Extract the (X, Y) coordinate from the center of the cell holding the provided text.  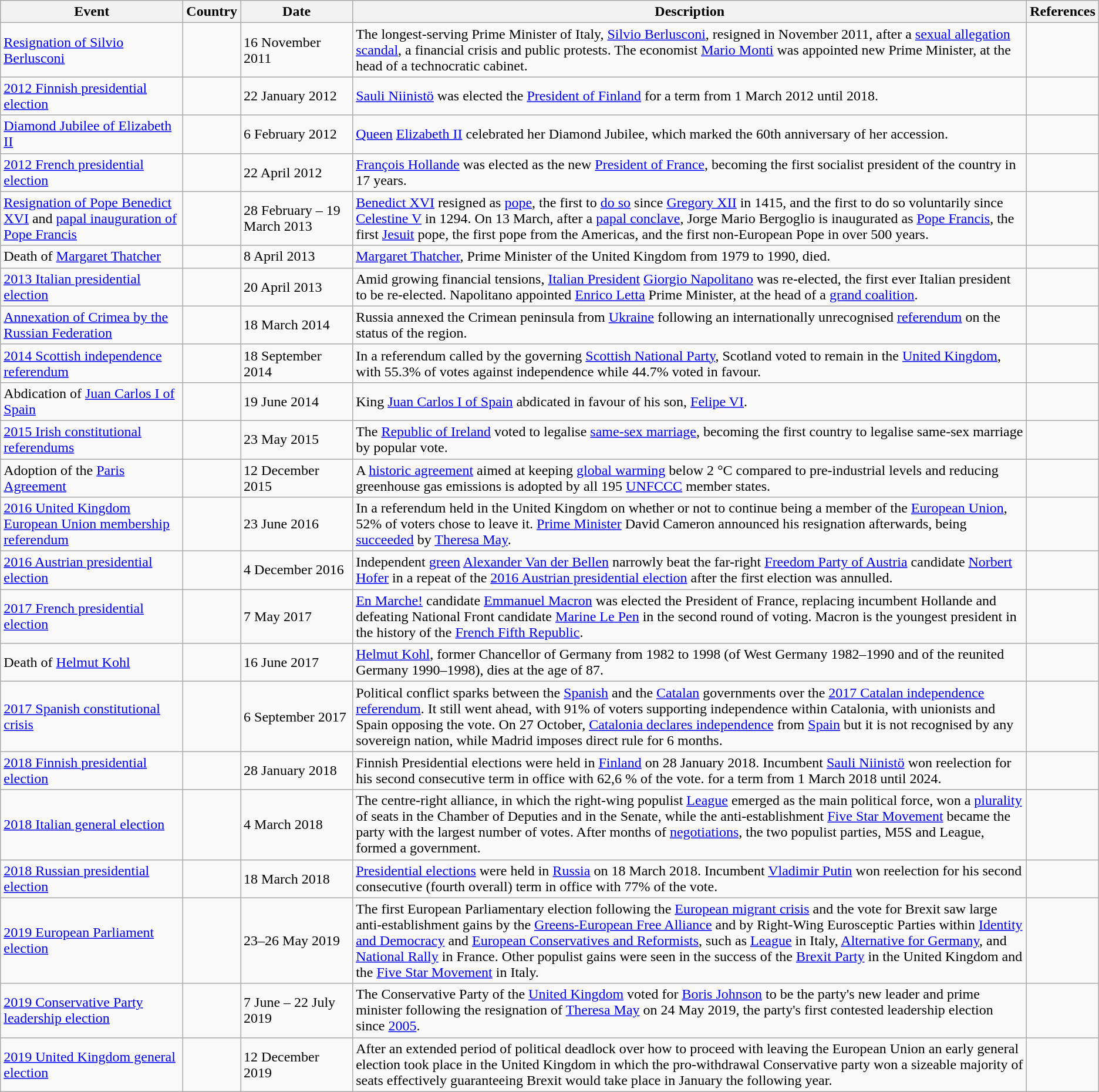
2019 Conservative Party leadership election (92, 1010)
Adoption of the Paris Agreement (92, 478)
23–26 May 2019 (297, 941)
12 December 2015 (297, 478)
2017 Spanish constitutional crisis (92, 716)
7 May 2017 (297, 616)
2012 French presidential election (92, 173)
Resignation of Pope Benedict XVI and papal inauguration of Pope Francis (92, 218)
20 April 2013 (297, 287)
22 April 2012 (297, 173)
16 November 2011 (297, 50)
2018 Finnish presidential election (92, 770)
23 May 2015 (297, 439)
Abdication of Juan Carlos I of Spain (92, 402)
François Hollande was elected as the new President of France, becoming the first socialist president of the country in 17 years. (690, 173)
Death of Helmut Kohl (92, 662)
2018 Italian general election (92, 824)
Russia annexed the Crimean peninsula from Ukraine following an internationally unrecognised referendum on the status of the region. (690, 325)
4 March 2018 (297, 824)
6 September 2017 (297, 716)
King Juan Carlos I of Spain abdicated in favour of his son, Felipe VI. (690, 402)
2014 Scottish independence referendum (92, 363)
2019 European Parliament election (92, 941)
The Republic of Ireland voted to legalise same-sex marriage, becoming the first country to legalise same-sex marriage by popular vote. (690, 439)
Queen Elizabeth II celebrated her Diamond Jubilee, which marked the 60th anniversary of her accession. (690, 134)
22 January 2012 (297, 96)
23 June 2016 (297, 524)
18 March 2018 (297, 878)
18 September 2014 (297, 363)
Event (92, 12)
8 April 2013 (297, 257)
2016 Austrian presidential election (92, 571)
Date (297, 12)
19 June 2014 (297, 402)
2015 Irish constitutional referendums (92, 439)
References (1063, 12)
2013 Italian presidential election (92, 287)
18 March 2014 (297, 325)
Description (690, 12)
2016 United Kingdom European Union membership referendum (92, 524)
Margaret Thatcher, Prime Minister of the United Kingdom from 1979 to 1990, died. (690, 257)
Sauli Niinistö was elected the President of Finland for a term from 1 March 2012 until 2018. (690, 96)
6 February 2012 (297, 134)
2019 United Kingdom general election (92, 1064)
16 June 2017 (297, 662)
Country (212, 12)
2017 French presidential election (92, 616)
Diamond Jubilee of Elizabeth II (92, 134)
4 December 2016 (297, 571)
7 June – 22 July 2019 (297, 1010)
2012 Finnish presidential election (92, 96)
28 February – 19 March 2013 (297, 218)
12 December 2019 (297, 1064)
Death of Margaret Thatcher (92, 257)
Helmut Kohl, former Chancellor of Germany from 1982 to 1998 (of West Germany 1982–1990 and of the reunited Germany 1990–1998), dies at the age of 87. (690, 662)
2018 Russian presidential election (92, 878)
28 January 2018 (297, 770)
Annexation of Crimea by the Russian Federation (92, 325)
Resignation of Silvio Berlusconi (92, 50)
